Provide the (x, y) coordinate of the cell's center where the given text is located.  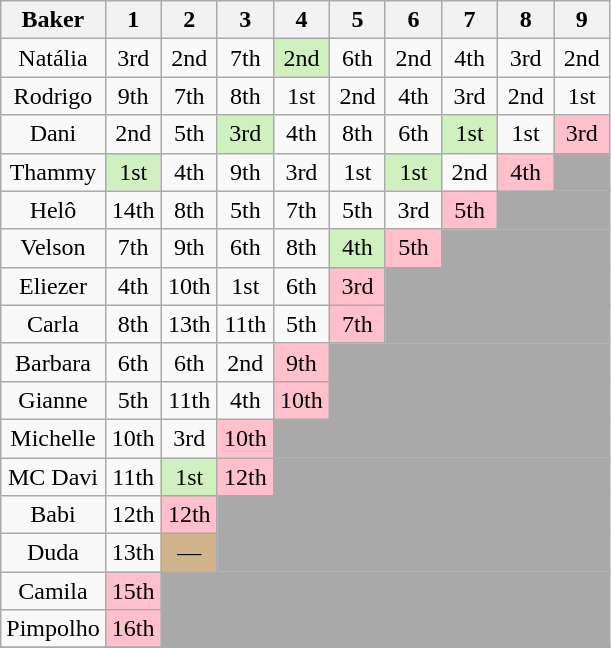
6 (413, 20)
14th (133, 210)
4 (301, 20)
— (189, 553)
Baker (53, 20)
Michelle (53, 438)
3 (245, 20)
1 (133, 20)
Eliezer (53, 286)
Rodrigo (53, 96)
15th (133, 591)
8 (526, 20)
Natália (53, 58)
Helô (53, 210)
9 (582, 20)
Dani (53, 134)
16th (133, 629)
2 (189, 20)
5 (357, 20)
Camila (53, 591)
Barbara (53, 362)
Pimpolho (53, 629)
Carla (53, 324)
Gianne (53, 400)
MC Davi (53, 477)
Duda (53, 553)
Thammy (53, 172)
Velson (53, 248)
Babi (53, 515)
7 (470, 20)
